Extract the (X, Y) coordinate from the center of the cell holding the provided text.  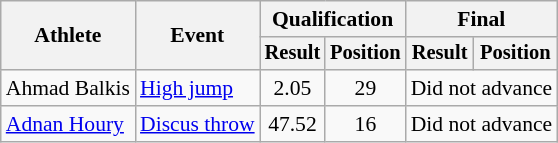
29 (365, 88)
Event (198, 36)
47.52 (293, 124)
Final (482, 19)
Qualification (333, 19)
Discus throw (198, 124)
2.05 (293, 88)
16 (365, 124)
Ahmad Balkis (68, 88)
High jump (198, 88)
Adnan Houry (68, 124)
Athlete (68, 36)
